Pinpoint the cell where the given text exists, returning its [X, Y] midpoint coordinate. 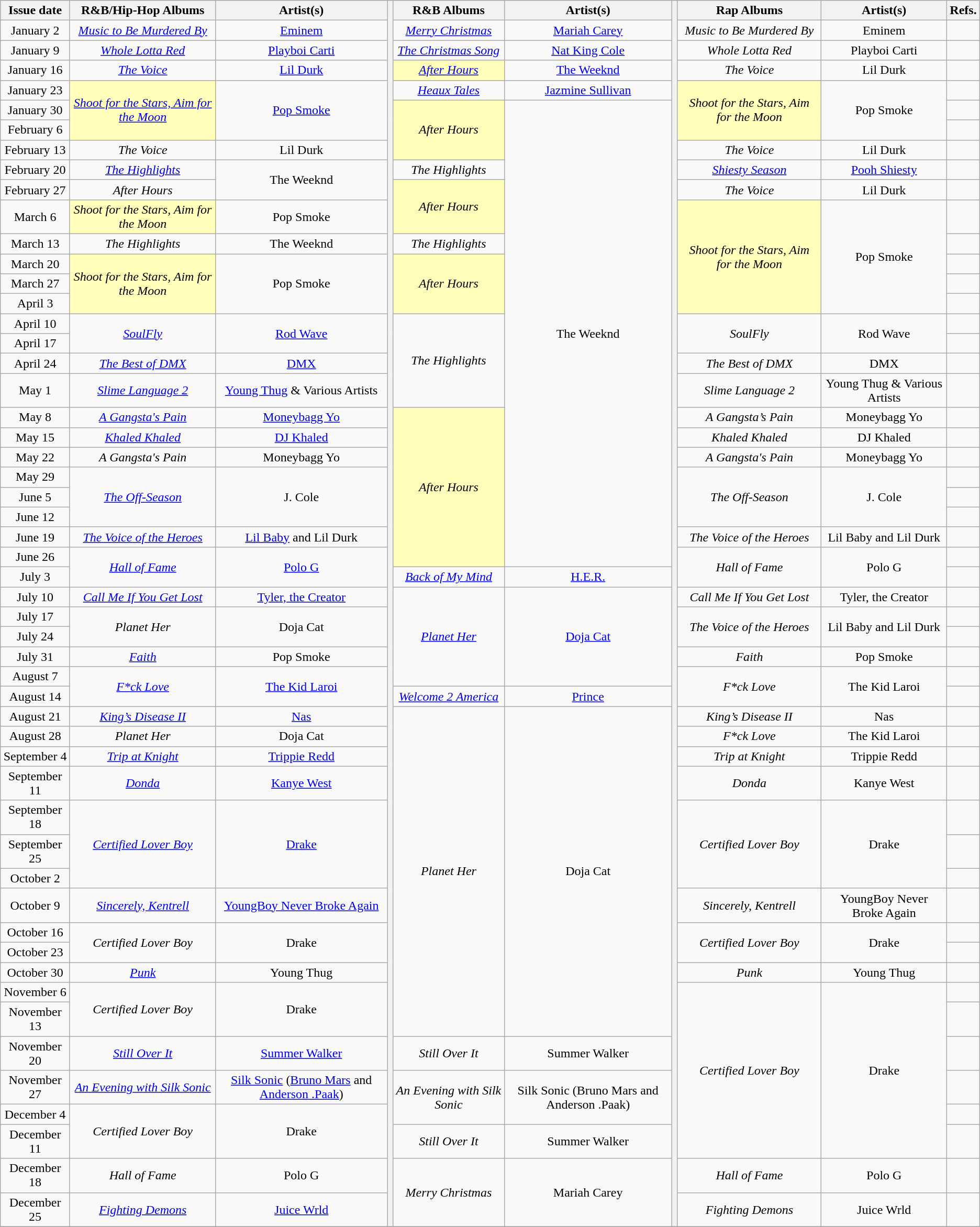
Shiesty Season [750, 170]
February 20 [36, 170]
February 27 [36, 190]
August 21 [36, 716]
February 6 [36, 130]
September 25 [36, 852]
January 2 [36, 30]
October 16 [36, 932]
Pooh Shiesty [884, 170]
September 4 [36, 756]
November 20 [36, 1054]
August 14 [36, 697]
January 30 [36, 110]
May 22 [36, 457]
A Gangsta’s Pain [750, 417]
June 5 [36, 497]
October 23 [36, 952]
August 28 [36, 736]
R&B/Hip-Hop Albums [142, 10]
February 13 [36, 150]
May 29 [36, 477]
March 27 [36, 284]
July 17 [36, 617]
July 31 [36, 657]
Jazmine Sullivan [588, 90]
Welcome 2 America [449, 697]
August 7 [36, 677]
Nat King Cole [588, 50]
Prince [588, 697]
Issue date [36, 10]
April 17 [36, 344]
January 16 [36, 70]
November 27 [36, 1087]
Back of My Mind [449, 577]
April 10 [36, 324]
September 18 [36, 817]
December 11 [36, 1142]
October 2 [36, 878]
December 18 [36, 1175]
Refs. [963, 10]
March 6 [36, 217]
April 3 [36, 304]
November 13 [36, 1019]
October 9 [36, 905]
The Christmas Song [449, 50]
April 24 [36, 363]
May 15 [36, 437]
Rap Albums [750, 10]
January 9 [36, 50]
July 3 [36, 577]
October 30 [36, 972]
March 13 [36, 244]
November 6 [36, 992]
R&B Albums [449, 10]
June 26 [36, 557]
September 11 [36, 783]
December 25 [36, 1210]
May 1 [36, 391]
May 8 [36, 417]
June 19 [36, 537]
Heaux Tales [449, 90]
July 10 [36, 596]
H.E.R. [588, 577]
June 12 [36, 517]
December 4 [36, 1114]
March 20 [36, 263]
July 24 [36, 637]
January 23 [36, 90]
